Find where the given text appears and provide that cell's center as [x, y] coordinate. 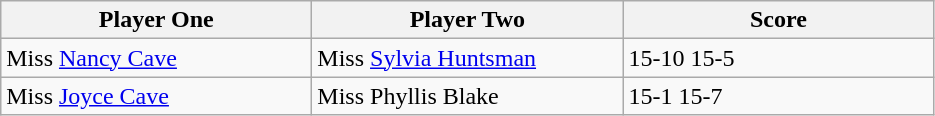
Player Two [468, 20]
15-1 15-7 [778, 96]
15-10 15-5 [778, 58]
Miss Joyce Cave [156, 96]
Player One [156, 20]
Miss Nancy Cave [156, 58]
Score [778, 20]
Miss Sylvia Huntsman [468, 58]
Miss Phyllis Blake [468, 96]
